Locate the cell with the specified text and output its [X, Y] center coordinate. 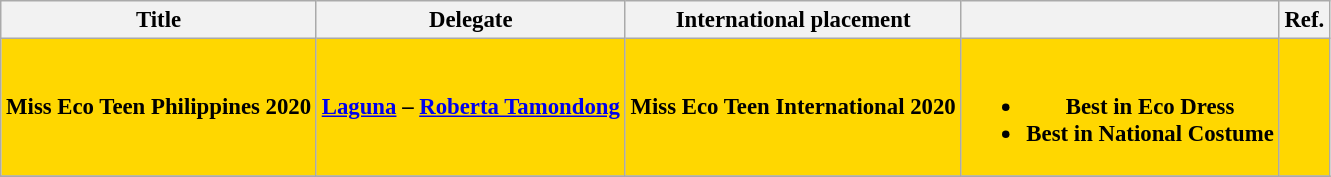
Title [159, 20]
Laguna – Roberta Tamondong [470, 108]
Miss Eco Teen International 2020 [793, 108]
Delegate [470, 20]
Best in Eco DressBest in National Costume [1120, 108]
Miss Eco Teen Philippines 2020 [159, 108]
International placement [793, 20]
Ref. [1304, 20]
